Find where the given text appears and provide that cell's center as (x, y) coordinate. 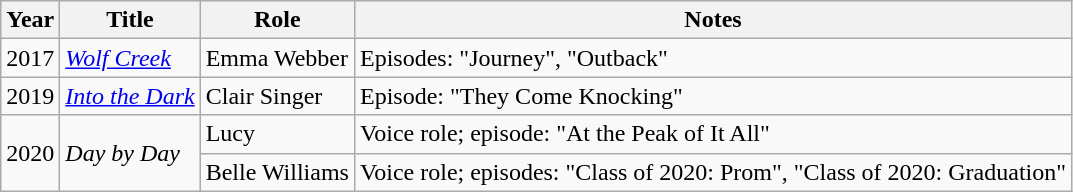
Voice role; episode: "At the Peak of It All" (712, 134)
Voice role; episodes: "Class of 2020: Prom", "Class of 2020: Graduation" (712, 172)
Clair Singer (277, 96)
2017 (30, 58)
Episode: "They Come Knocking" (712, 96)
Lucy (277, 134)
Title (130, 20)
Belle Williams (277, 172)
Wolf Creek (130, 58)
Emma Webber (277, 58)
2019 (30, 96)
Into the Dark (130, 96)
Role (277, 20)
Day by Day (130, 153)
2020 (30, 153)
Episodes: "Journey", "Outback" (712, 58)
Notes (712, 20)
Year (30, 20)
